Extract the [X, Y] coordinate from the center of the cell holding the provided text.  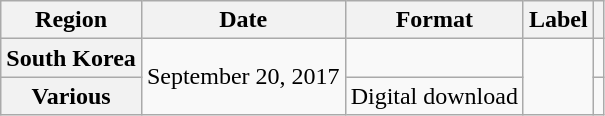
Format [434, 20]
South Korea [72, 58]
Date [243, 20]
Region [72, 20]
Various [72, 96]
September 20, 2017 [243, 77]
Digital download [434, 96]
Label [558, 20]
